Scan for the cell matching the given text and deliver its (x, y) coordinate at center. 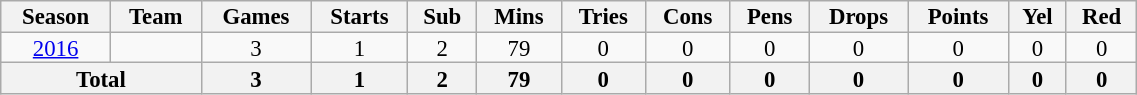
Points (958, 16)
Cons (688, 16)
Season (56, 16)
Sub (442, 16)
Pens (770, 16)
Tries (603, 16)
Games (256, 16)
Starts (360, 16)
Drops (858, 16)
Total (101, 78)
Yel (1037, 16)
Team (156, 16)
2016 (56, 48)
Red (1101, 16)
Mins (520, 16)
